Return the (X, Y) coordinate for the center point of the cell that contains the specified text.  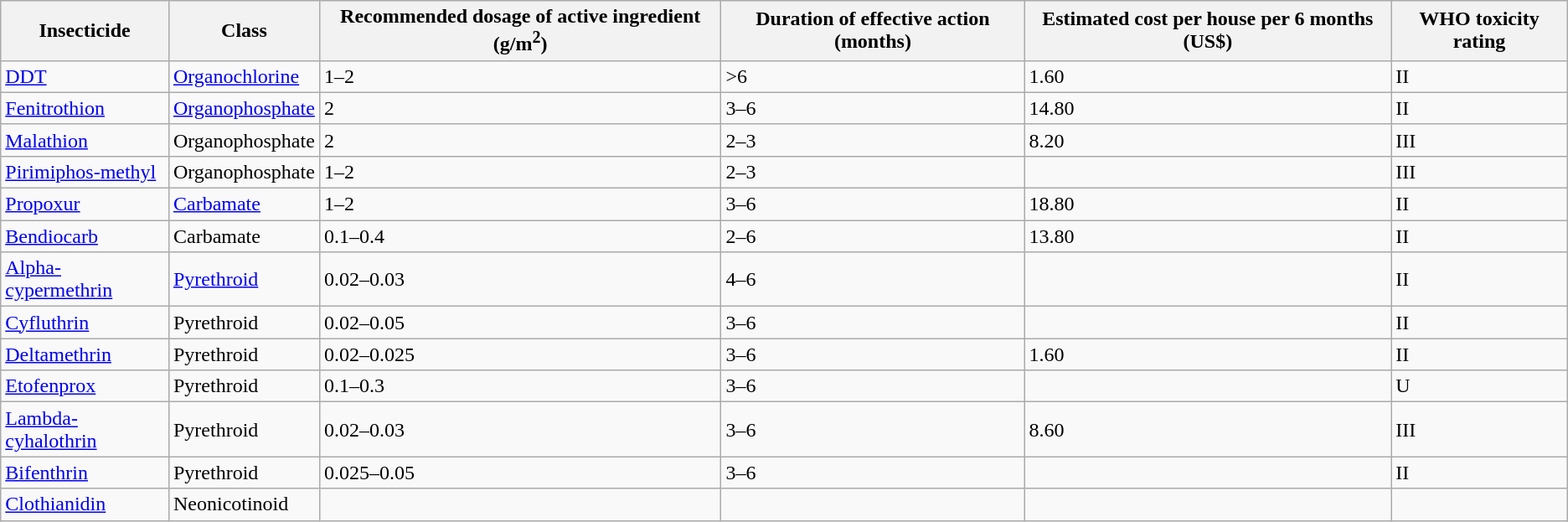
Neonicotinoid (244, 504)
DDT (85, 76)
Etofenprox (85, 386)
Recommended dosage of active ingredient (g/m2) (520, 31)
Pirimiphos-methyl (85, 172)
13.80 (1208, 236)
0.02–0.025 (520, 354)
0.02–0.05 (520, 323)
2–6 (873, 236)
U (1479, 386)
8.20 (1208, 140)
Deltamethrin (85, 354)
0.1–0.3 (520, 386)
0.1–0.4 (520, 236)
Insecticide (85, 31)
Malathion (85, 140)
Propoxur (85, 204)
Cyfluthrin (85, 323)
14.80 (1208, 108)
0.025–0.05 (520, 473)
Organochlorine (244, 76)
Estimated cost per house per 6 months (US$) (1208, 31)
Lambda-cyhalothrin (85, 429)
8.60 (1208, 429)
WHO toxicity rating (1479, 31)
Clothianidin (85, 504)
Duration of effective action (months) (873, 31)
>6 (873, 76)
Alpha-cypermethrin (85, 280)
18.80 (1208, 204)
Fenitrothion (85, 108)
4–6 (873, 280)
Bendiocarb (85, 236)
Bifenthrin (85, 473)
Class (244, 31)
